Pinpoint the cell where the given text exists, returning its [x, y] midpoint coordinate. 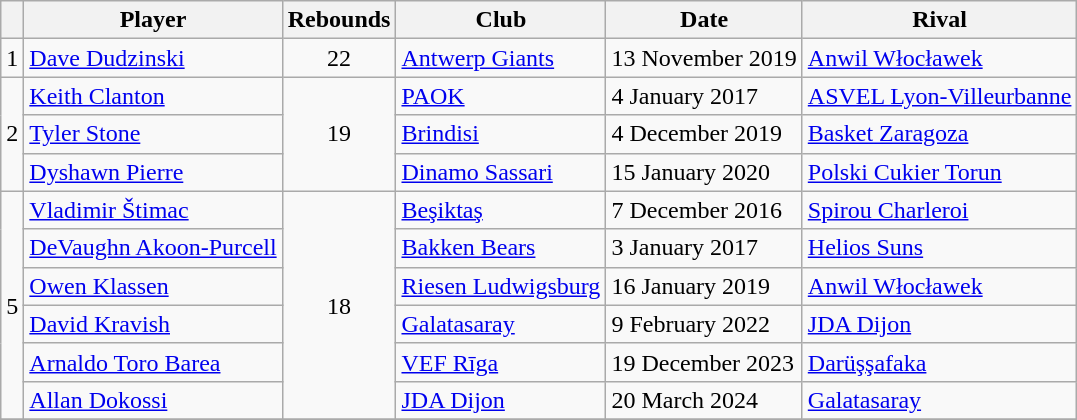
Dyshawn Pierre [153, 172]
16 January 2019 [704, 286]
Antwerp Giants [501, 58]
4 January 2017 [704, 96]
Keith Clanton [153, 96]
VEF Rīga [501, 362]
22 [339, 58]
3 January 2017 [704, 248]
Dinamo Sassari [501, 172]
7 December 2016 [704, 210]
Darüşşafaka [940, 362]
Spirou Charleroi [940, 210]
Brindisi [501, 134]
Polski Cukier Torun [940, 172]
David Kravish [153, 324]
15 January 2020 [704, 172]
Rival [940, 20]
ASVEL Lyon-Villeurbanne [940, 96]
Basket Zaragoza [940, 134]
1 [12, 58]
Vladimir Štimac [153, 210]
Rebounds [339, 20]
9 February 2022 [704, 324]
Player [153, 20]
2 [12, 134]
Date [704, 20]
18 [339, 305]
PAOK [501, 96]
5 [12, 305]
4 December 2019 [704, 134]
Dave Dudzinski [153, 58]
19 December 2023 [704, 362]
DeVaughn Akoon-Purcell [153, 248]
Riesen Ludwigsburg [501, 286]
20 March 2024 [704, 400]
13 November 2019 [704, 58]
Owen Klassen [153, 286]
Club [501, 20]
Beşiktaş [501, 210]
Helios Suns [940, 248]
Bakken Bears [501, 248]
Allan Dokossi [153, 400]
Arnaldo Toro Barea [153, 362]
Tyler Stone [153, 134]
19 [339, 134]
